Find where the given text appears and provide that cell's center as (X, Y) coordinate. 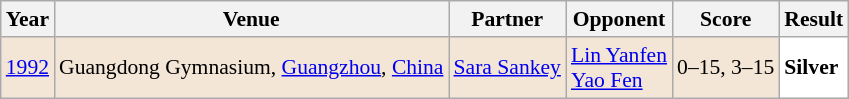
Opponent (619, 19)
Partner (506, 19)
Sara Sankey (506, 68)
Venue (251, 19)
Guangdong Gymnasium, Guangzhou, China (251, 68)
Lin Yanfen Yao Fen (619, 68)
Silver (814, 68)
Result (814, 19)
Year (28, 19)
Score (726, 19)
1992 (28, 68)
0–15, 3–15 (726, 68)
